Determine the (X, Y) coordinate at the center of the cell enclosing the given text.  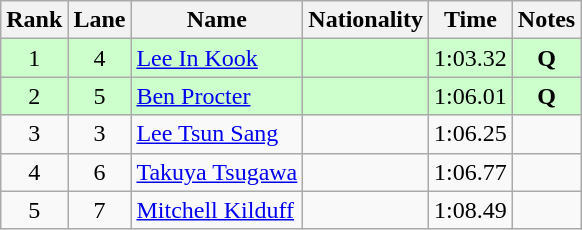
1:06.25 (471, 134)
1:06.01 (471, 96)
Rank (34, 20)
1:08.49 (471, 210)
6 (100, 172)
Mitchell Kilduff (217, 210)
Name (217, 20)
Time (471, 20)
Takuya Tsugawa (217, 172)
1:06.77 (471, 172)
1:03.32 (471, 58)
7 (100, 210)
1 (34, 58)
Ben Procter (217, 96)
Lee In Kook (217, 58)
Nationality (366, 20)
Lane (100, 20)
Lee Tsun Sang (217, 134)
2 (34, 96)
Notes (546, 20)
